Extract the [x, y] coordinate from the center of the cell holding the provided text.  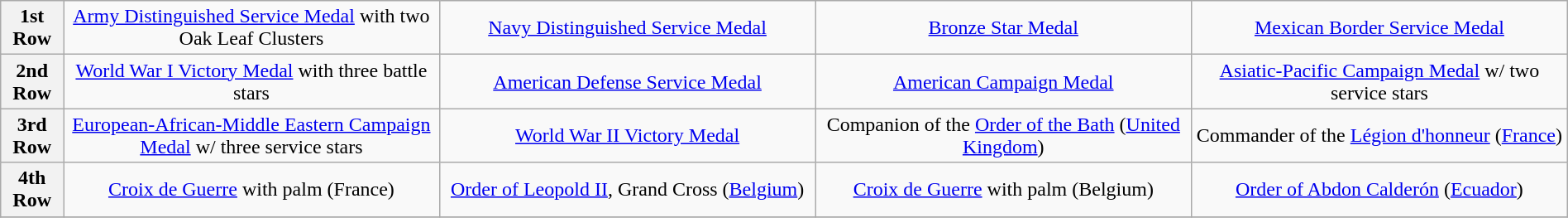
Croix de Guerre with palm (France) [251, 189]
Asiatic-Pacific Campaign Medal w/ two service stars [1379, 81]
Mexican Border Service Medal [1379, 28]
3rd Row [32, 136]
Order of Leopold II, Grand Cross (Belgium) [627, 189]
Commander of the Légion d'honneur (France) [1379, 136]
American Campaign Medal [1004, 81]
Navy Distinguished Service Medal [627, 28]
World War II Victory Medal [627, 136]
2nd Row [32, 81]
Order of Abdon Calderón (Ecuador) [1379, 189]
4th Row [32, 189]
World War I Victory Medal with three battle stars [251, 81]
American Defense Service Medal [627, 81]
European-African-Middle Eastern Campaign Medal w/ three service stars [251, 136]
Croix de Guerre with palm (Belgium) [1004, 189]
Army Distinguished Service Medal with two Oak Leaf Clusters [251, 28]
Bronze Star Medal [1004, 28]
Companion of the Order of the Bath (United Kingdom) [1004, 136]
1st Row [32, 28]
